Extract the (x, y) coordinate from the center of the cell holding the provided text.  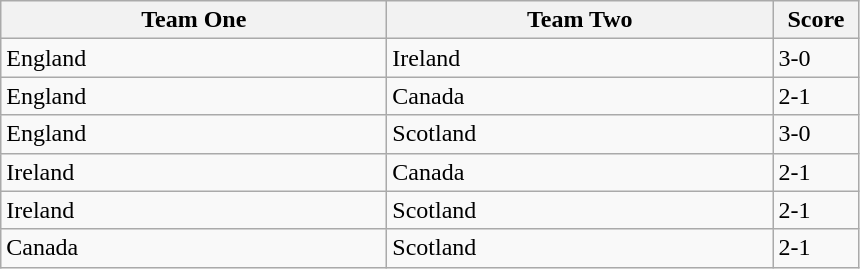
Score (816, 20)
Team One (194, 20)
Team Two (580, 20)
